Search for the cell housing the specified text and yield its (x, y) center coordinate. 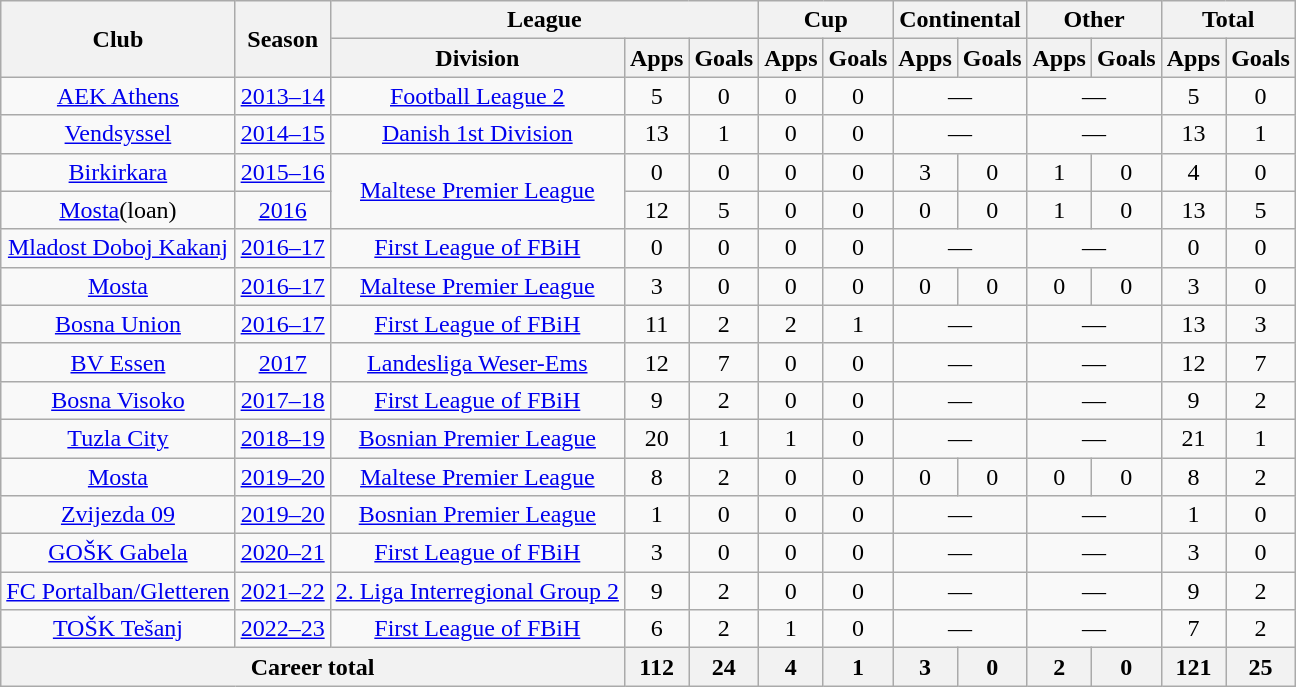
TOŠK Tešanj (118, 629)
11 (656, 324)
Danish 1st Division (477, 134)
Mosta(loan) (118, 210)
Mladost Doboj Kakanj (118, 248)
121 (1193, 667)
Landesliga Weser-Ems (477, 362)
AEK Athens (118, 96)
21 (1193, 438)
2016 (282, 210)
2017–18 (282, 400)
Vendsyssel (118, 134)
2015–16 (282, 172)
Division (477, 58)
20 (656, 438)
FC Portalban/Gletteren (118, 591)
Bosna Visoko (118, 400)
6 (656, 629)
2. Liga Interregional Group 2 (477, 591)
Zvijezda 09 (118, 515)
League (544, 20)
2021–22 (282, 591)
2014–15 (282, 134)
Career total (313, 667)
Total (1228, 20)
Club (118, 39)
112 (656, 667)
2018–19 (282, 438)
Season (282, 39)
Cup (826, 20)
Birkirkara (118, 172)
2020–21 (282, 553)
Other (1094, 20)
Tuzla City (118, 438)
BV Essen (118, 362)
24 (724, 667)
Football League 2 (477, 96)
2013–14 (282, 96)
2022–23 (282, 629)
GOŠK Gabela (118, 553)
Bosna Union (118, 324)
2017 (282, 362)
Continental (960, 20)
25 (1261, 667)
